Search for the cell housing the specified text and yield its (x, y) center coordinate. 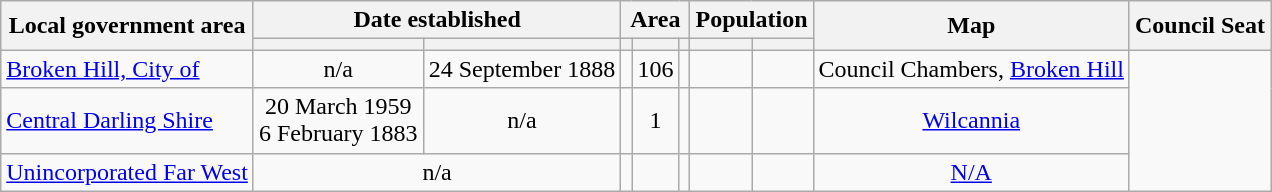
24 September 1888 (522, 69)
20 March 1959 6 February 1883 (338, 120)
Broken Hill, City of (128, 69)
N/A (971, 172)
Council Seat (1200, 26)
Unincorporated Far West (128, 172)
Map (971, 26)
Council Chambers, Broken Hill (971, 69)
Date established (436, 20)
Area (656, 20)
1 (656, 120)
Central Darling Shire (128, 120)
Wilcannia (971, 120)
Population (752, 20)
Local government area (128, 26)
106 (656, 69)
